Extract the (x, y) coordinate from the center of the cell holding the provided text.  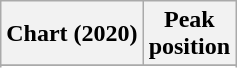
Peakposition (189, 34)
Chart (2020) (72, 34)
